Pinpoint the cell where the given text exists, returning its [x, y] midpoint coordinate. 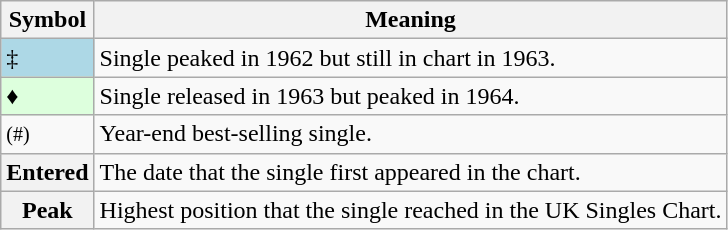
The date that the single first appeared in the chart. [410, 172]
Highest position that the single reached in the UK Singles Chart. [410, 210]
Entered [48, 172]
Peak [48, 210]
Single released in 1963 but peaked in 1964. [410, 96]
♦ [48, 96]
Single peaked in 1962 but still in chart in 1963. [410, 58]
(#) [48, 134]
Year-end best-selling single. [410, 134]
Symbol [48, 20]
‡ [48, 58]
Meaning [410, 20]
